Detect which cell encompasses the target text, then output its [X, Y] center coordinate. 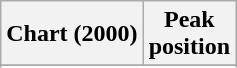
Peakposition [189, 34]
Chart (2000) [72, 34]
